Scan for the cell matching the given text and deliver its (x, y) coordinate at center. 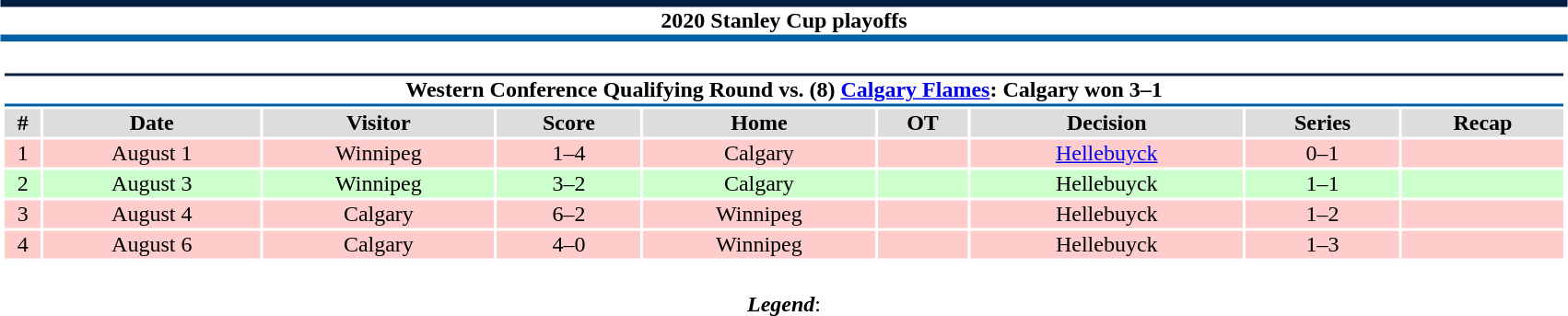
0–1 (1323, 154)
August 1 (151, 154)
# (22, 123)
1–2 (1323, 215)
August 6 (151, 244)
4–0 (569, 244)
2020 Stanley Cup playoffs (784, 20)
4 (22, 244)
6–2 (569, 215)
Score (569, 123)
Western Conference Qualifying Round vs. (8) Calgary Flames: Calgary won 3–1 (783, 90)
1–1 (1323, 183)
Date (151, 123)
1–4 (569, 154)
1 (22, 154)
Recap (1483, 123)
2 (22, 183)
Home (759, 123)
Series (1323, 123)
3 (22, 215)
3–2 (569, 183)
Decision (1107, 123)
1–3 (1323, 244)
Visitor (378, 123)
OT (923, 123)
August 3 (151, 183)
August 4 (151, 215)
